Extract the (X, Y) coordinate from the center of the cell holding the provided text.  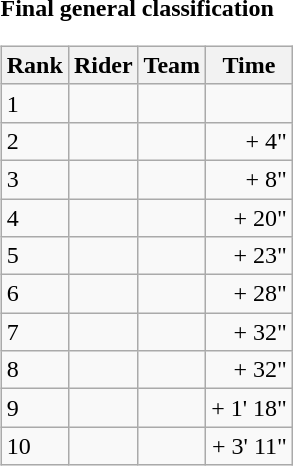
+ 3' 11" (250, 446)
+ 4" (250, 141)
+ 8" (250, 179)
+ 28" (250, 294)
2 (34, 141)
+ 23" (250, 256)
6 (34, 294)
Rank (34, 65)
8 (34, 370)
3 (34, 179)
1 (34, 103)
10 (34, 446)
Rider (103, 65)
5 (34, 256)
Time (250, 65)
4 (34, 217)
Team (172, 65)
+ 20" (250, 217)
7 (34, 332)
9 (34, 408)
+ 1' 18" (250, 408)
